Detect which cell encompasses the target text, then output its (x, y) center coordinate. 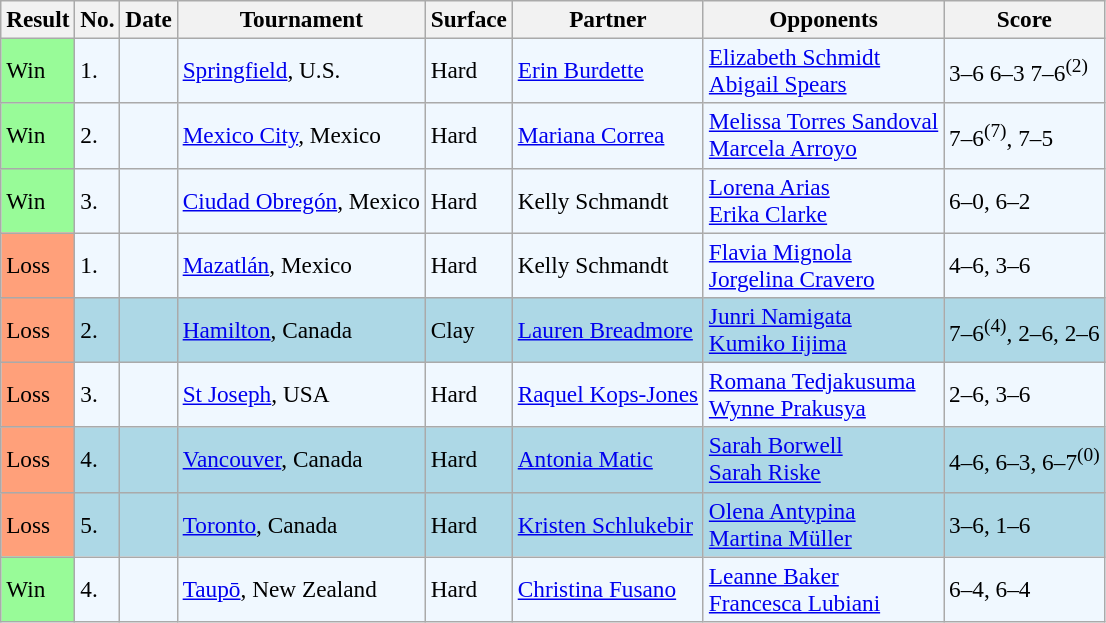
Kristen Schlukebir (608, 524)
Mariana Correa (608, 136)
4–6, 6–3, 6–7(0) (1024, 460)
Result (38, 19)
Mexico City, Mexico (301, 136)
Antonia Matic (608, 460)
6–0, 6–2 (1024, 200)
Hamilton, Canada (301, 330)
Leanne Baker Francesca Lubiani (823, 588)
Christina Fusano (608, 588)
Elizabeth Schmidt Abigail Spears (823, 70)
Taupō, New Zealand (301, 588)
Vancouver, Canada (301, 460)
Raquel Kops-Jones (608, 394)
7–6(4), 2–6, 2–6 (1024, 330)
Lauren Breadmore (608, 330)
3–6, 1–6 (1024, 524)
7–6(7), 7–5 (1024, 136)
5. (98, 524)
Lorena Arias Erika Clarke (823, 200)
2–6, 3–6 (1024, 394)
6–4, 6–4 (1024, 588)
Score (1024, 19)
Surface (468, 19)
Date (148, 19)
Melissa Torres Sandoval Marcela Arroyo (823, 136)
Flavia Mignola Jorgelina Cravero (823, 264)
Toronto, Canada (301, 524)
Tournament (301, 19)
Olena Antypina Martina Müller (823, 524)
3–6 6–3 7–6(2) (1024, 70)
Romana Tedjakusuma Wynne Prakusya (823, 394)
Mazatlán, Mexico (301, 264)
Ciudad Obregón, Mexico (301, 200)
No. (98, 19)
Clay (468, 330)
Sarah Borwell Sarah Riske (823, 460)
St Joseph, USA (301, 394)
Partner (608, 19)
4–6, 3–6 (1024, 264)
Erin Burdette (608, 70)
Springfield, U.S. (301, 70)
Junri Namigata Kumiko Iijima (823, 330)
Opponents (823, 19)
